Detect which cell encompasses the target text, then output its [X, Y] center coordinate. 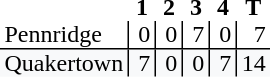
Quakertown [64, 63]
14 [253, 63]
Pennridge [64, 35]
